Scan for the cell matching the given text and deliver its [X, Y] coordinate at center. 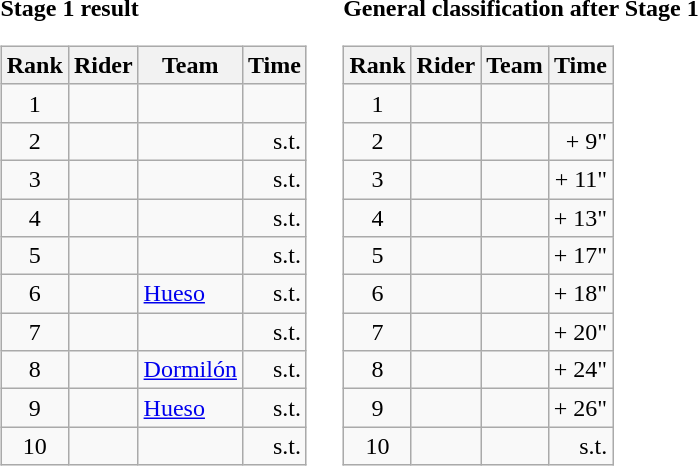
+ 17" [580, 256]
+ 20" [580, 332]
+ 13" [580, 217]
Dormilón [190, 370]
+ 9" [580, 141]
+ 26" [580, 408]
+ 18" [580, 294]
+ 24" [580, 370]
+ 11" [580, 179]
